Detect which cell encompasses the target text, then output its (X, Y) center coordinate. 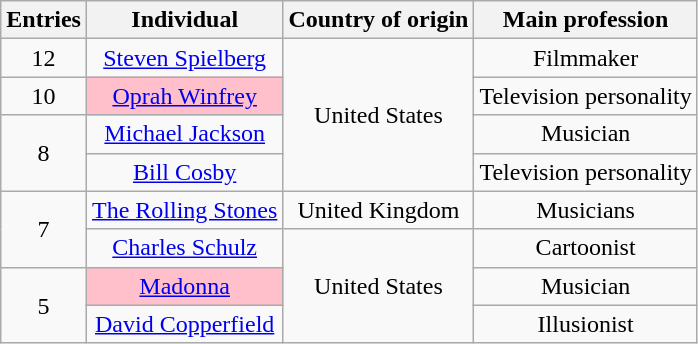
Main profession (586, 20)
8 (44, 153)
Michael Jackson (184, 134)
Entries (44, 20)
David Copperfield (184, 324)
7 (44, 229)
Filmmaker (586, 58)
10 (44, 96)
Charles Schulz (184, 248)
Individual (184, 20)
Musicians (586, 210)
United Kingdom (378, 210)
Illusionist (586, 324)
12 (44, 58)
Madonna (184, 286)
Bill Cosby (184, 172)
Country of origin (378, 20)
Steven Spielberg (184, 58)
Oprah Winfrey (184, 96)
The Rolling Stones (184, 210)
5 (44, 305)
Cartoonist (586, 248)
